Detect which cell encompasses the target text, then output its (x, y) center coordinate. 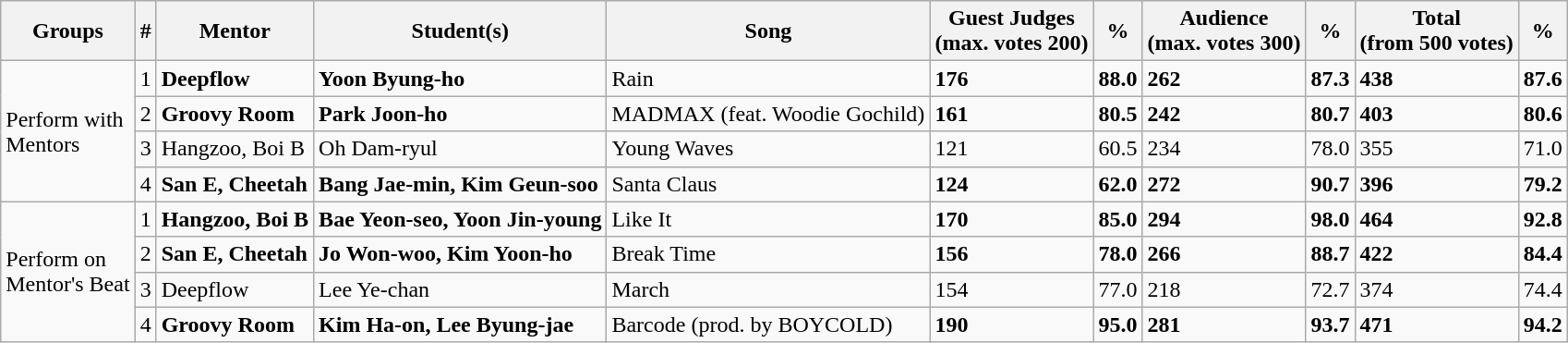
Groups (68, 31)
Student(s) (460, 31)
124 (1012, 184)
80.5 (1117, 114)
80.7 (1330, 114)
Guest Judges(max. votes 200) (1012, 31)
62.0 (1117, 184)
374 (1437, 289)
471 (1437, 325)
121 (1012, 149)
84.4 (1542, 254)
218 (1224, 289)
80.6 (1542, 114)
Young Waves (768, 149)
422 (1437, 254)
87.3 (1330, 79)
72.7 (1330, 289)
Mentor (235, 31)
Jo Won-woo, Kim Yoon-ho (460, 254)
294 (1224, 219)
Perform withMentors (68, 131)
355 (1437, 149)
190 (1012, 325)
88.0 (1117, 79)
Perform onMentor's Beat (68, 272)
92.8 (1542, 219)
Kim Ha-on, Lee Byung-jae (460, 325)
266 (1224, 254)
60.5 (1117, 149)
161 (1012, 114)
176 (1012, 79)
Santa Claus (768, 184)
71.0 (1542, 149)
438 (1437, 79)
403 (1437, 114)
Park Joon-ho (460, 114)
95.0 (1117, 325)
Total(from 500 votes) (1437, 31)
87.6 (1542, 79)
74.4 (1542, 289)
154 (1012, 289)
Audience(max. votes 300) (1224, 31)
Oh Dam-ryul (460, 149)
464 (1437, 219)
Bang Jae-min, Kim Geun-soo (460, 184)
Barcode (prod. by BOYCOLD) (768, 325)
85.0 (1117, 219)
281 (1224, 325)
Bae Yeon-seo, Yoon Jin-young (460, 219)
Break Time (768, 254)
88.7 (1330, 254)
Lee Ye-chan (460, 289)
242 (1224, 114)
272 (1224, 184)
79.2 (1542, 184)
396 (1437, 184)
Rain (768, 79)
Like It (768, 219)
# (146, 31)
77.0 (1117, 289)
262 (1224, 79)
Song (768, 31)
94.2 (1542, 325)
Yoon Byung-ho (460, 79)
93.7 (1330, 325)
90.7 (1330, 184)
234 (1224, 149)
98.0 (1330, 219)
MADMAX (feat. Woodie Gochild) (768, 114)
March (768, 289)
156 (1012, 254)
170 (1012, 219)
